For the text-containing cell, return its midpoint in (X, Y) coordinate format. 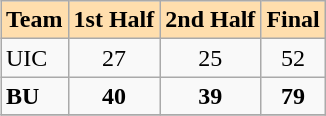
UIC (34, 58)
40 (114, 96)
2nd Half (210, 20)
27 (114, 58)
Team (34, 20)
Final (293, 20)
39 (210, 96)
79 (293, 96)
25 (210, 58)
52 (293, 58)
BU (34, 96)
1st Half (114, 20)
